Provide the [X, Y] coordinate of the cell's center where the given text is located.  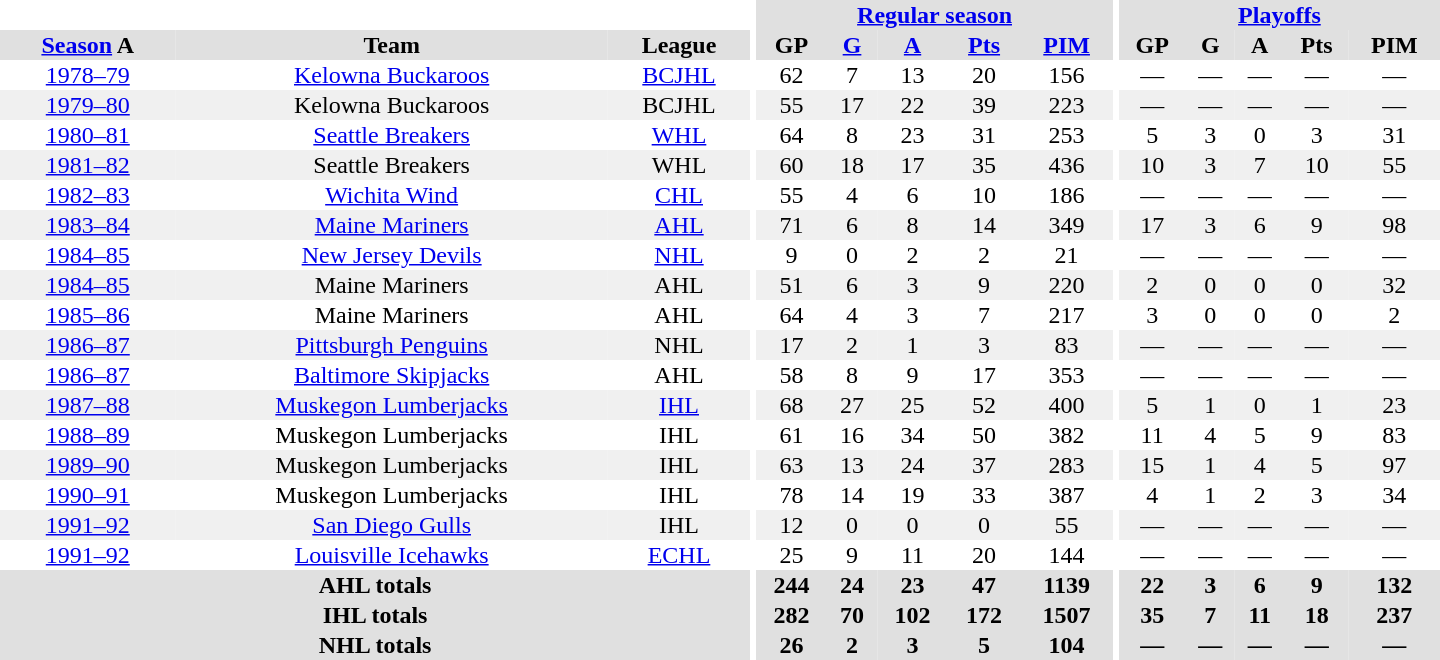
62 [792, 75]
97 [1394, 465]
Louisville Icehawks [392, 555]
27 [852, 405]
104 [1067, 645]
102 [913, 615]
156 [1067, 75]
NHL totals [375, 645]
237 [1394, 615]
253 [1067, 135]
League [679, 45]
1980–81 [88, 135]
244 [792, 585]
32 [1394, 285]
1982–83 [88, 195]
50 [984, 435]
26 [792, 645]
61 [792, 435]
382 [1067, 435]
Wichita Wind [392, 195]
Pittsburgh Penguins [392, 345]
1987–88 [88, 405]
353 [1067, 375]
70 [852, 615]
Season A [88, 45]
1978–79 [88, 75]
98 [1394, 225]
47 [984, 585]
60 [792, 165]
1507 [1067, 615]
186 [1067, 195]
Team [392, 45]
223 [1067, 105]
Baltimore Skipjacks [392, 375]
AHL totals [375, 585]
144 [1067, 555]
387 [1067, 495]
37 [984, 465]
51 [792, 285]
282 [792, 615]
1979–80 [88, 105]
436 [1067, 165]
1989–90 [88, 465]
68 [792, 405]
1983–84 [88, 225]
33 [984, 495]
IHL totals [375, 615]
Regular season [935, 15]
220 [1067, 285]
CHL [679, 195]
172 [984, 615]
1985–86 [88, 315]
16 [852, 435]
71 [792, 225]
58 [792, 375]
78 [792, 495]
New Jersey Devils [392, 255]
21 [1067, 255]
132 [1394, 585]
52 [984, 405]
1981–82 [88, 165]
400 [1067, 405]
Playoffs [1280, 15]
217 [1067, 315]
12 [792, 525]
ECHL [679, 555]
San Diego Gulls [392, 525]
39 [984, 105]
1990–91 [88, 495]
63 [792, 465]
283 [1067, 465]
15 [1152, 465]
19 [913, 495]
1139 [1067, 585]
1988–89 [88, 435]
349 [1067, 225]
